Return the [X, Y] coordinate for the center point of the cell that contains the specified text.  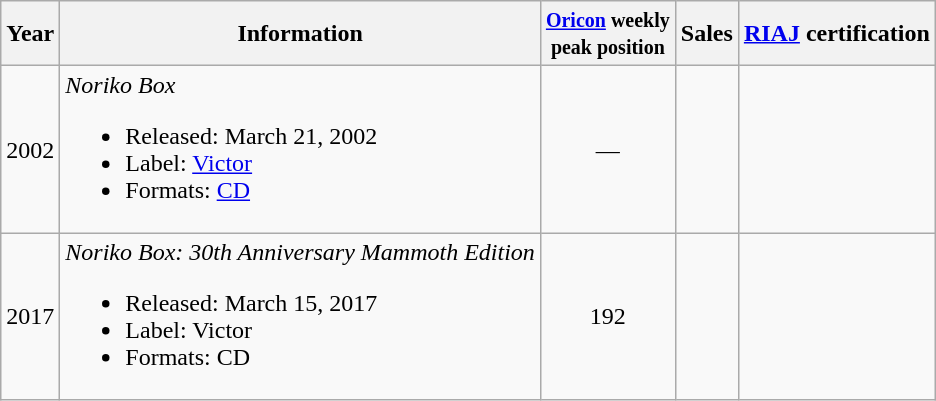
Sales [706, 34]
Information [300, 34]
RIAJ certification [836, 34]
Noriko BoxReleased: March 21, 2002Label: VictorFormats: CD [300, 150]
2002 [30, 150]
2017 [30, 316]
Oricon weeklypeak position [608, 34]
— [608, 150]
192 [608, 316]
Noriko Box: 30th Anniversary Mammoth EditionReleased: March 15, 2017Label: VictorFormats: CD [300, 316]
Year [30, 34]
